Identify which cell holds the provided text, then report its [X, Y] central coordinate. 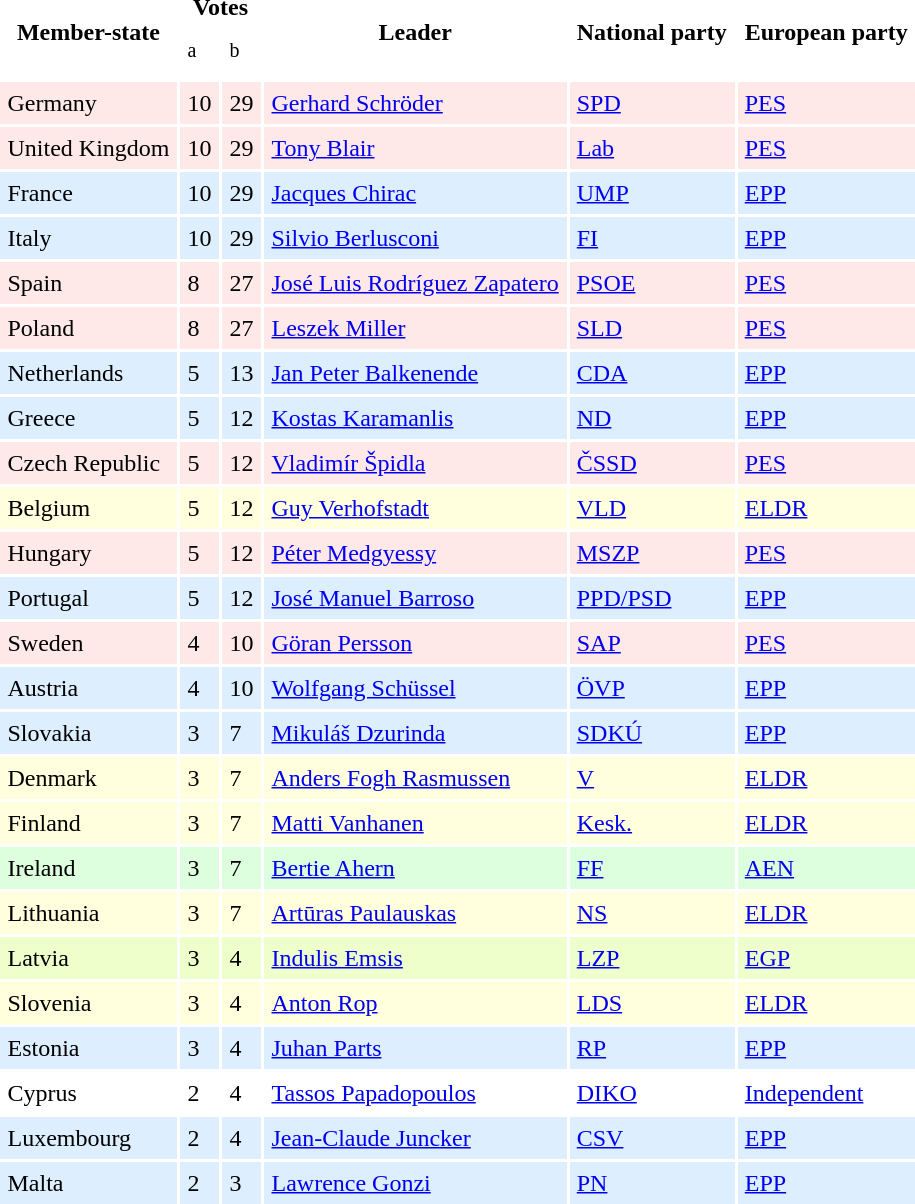
SAP [652, 643]
a [200, 55]
Kostas Karamanlis [415, 418]
LDS [652, 1003]
Denmark [88, 778]
V [652, 778]
Netherlands [88, 373]
Germany [88, 103]
VLD [652, 508]
Greece [88, 418]
SDKÚ [652, 733]
Mikuláš Dzurinda [415, 733]
Indulis Emsis [415, 958]
DIKO [652, 1093]
FI [652, 238]
Hungary [88, 553]
Wolfgang Schüssel [415, 688]
NS [652, 913]
France [88, 193]
ÖVP [652, 688]
EGP [826, 958]
Péter Medgyessy [415, 553]
Juhan Parts [415, 1048]
Belgium [88, 508]
Kesk. [652, 823]
Slovenia [88, 1003]
ČSSD [652, 463]
SLD [652, 328]
Portugal [88, 598]
Cyprus [88, 1093]
Silvio Berlusconi [415, 238]
13 [242, 373]
Jean-Claude Juncker [415, 1138]
RP [652, 1048]
Lithuania [88, 913]
b [242, 55]
Guy Verhofstadt [415, 508]
José Manuel Barroso [415, 598]
Göran Persson [415, 643]
Italy [88, 238]
United Kingdom [88, 148]
Spain [88, 283]
Lab [652, 148]
PSOE [652, 283]
Malta [88, 1183]
SPD [652, 103]
Leszek Miller [415, 328]
Tassos Papadopoulos [415, 1093]
ND [652, 418]
UMP [652, 193]
FF [652, 868]
Artūras Paulauskas [415, 913]
Vladimír Špidla [415, 463]
Slovakia [88, 733]
Bertie Ahern [415, 868]
Latvia [88, 958]
Poland [88, 328]
Sweden [88, 643]
Anders Fogh Rasmussen [415, 778]
Luxembourg [88, 1138]
Lawrence Gonzi [415, 1183]
MSZP [652, 553]
José Luis Rodríguez Zapatero [415, 283]
Czech Republic [88, 463]
Austria [88, 688]
Estonia [88, 1048]
Jacques Chirac [415, 193]
Anton Rop [415, 1003]
Finland [88, 823]
CSV [652, 1138]
Gerhard Schröder [415, 103]
Matti Vanhanen [415, 823]
Ireland [88, 868]
PN [652, 1183]
PPD/PSD [652, 598]
Tony Blair [415, 148]
Jan Peter Balkenende [415, 373]
Independent [826, 1093]
AEN [826, 868]
LZP [652, 958]
CDA [652, 373]
